For the text-containing cell, return its midpoint in [X, Y] coordinate format. 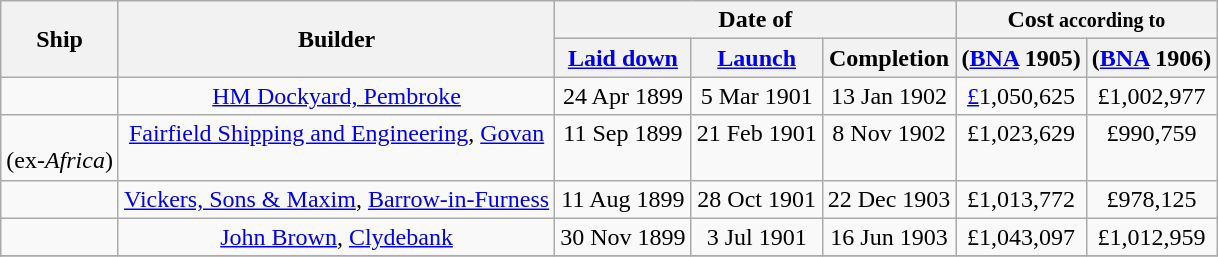
£1,002,977 [1151, 96]
£1,050,625 [1021, 96]
8 Nov 1902 [889, 148]
11 Sep 1899 [623, 148]
John Brown, Clydebank [336, 237]
HM Dockyard, Pembroke [336, 96]
Cost according to [1086, 20]
£1,012,959 [1151, 237]
Launch [756, 58]
3 Jul 1901 [756, 237]
£1,013,772 [1021, 199]
Laid down [623, 58]
Fairfield Shipping and Engineering, Govan [336, 148]
5 Mar 1901 [756, 96]
(BNA 1905) [1021, 58]
28 Oct 1901 [756, 199]
£978,125 [1151, 199]
11 Aug 1899 [623, 199]
£1,043,097 [1021, 237]
Date of [756, 20]
Completion [889, 58]
22 Dec 1903 [889, 199]
Ship [60, 39]
(ex-Africa) [60, 148]
£1,023,629 [1021, 148]
21 Feb 1901 [756, 148]
16 Jun 1903 [889, 237]
24 Apr 1899 [623, 96]
30 Nov 1899 [623, 237]
(BNA 1906) [1151, 58]
Builder [336, 39]
£990,759 [1151, 148]
13 Jan 1902 [889, 96]
Vickers, Sons & Maxim, Barrow-in-Furness [336, 199]
